Return (X, Y) of the center of cell containing provided text 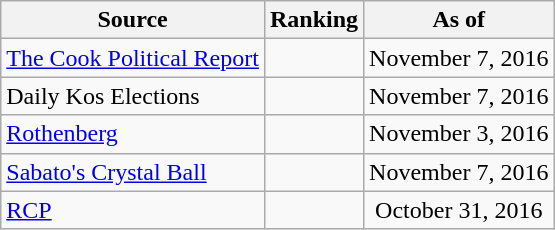
Sabato's Crystal Ball (133, 172)
RCP (133, 210)
November 3, 2016 (459, 134)
Ranking (314, 20)
Rothenberg (133, 134)
As of (459, 20)
Source (133, 20)
Daily Kos Elections (133, 96)
The Cook Political Report (133, 58)
October 31, 2016 (459, 210)
